From the cell containing the given text, extract its center point as [x, y] coordinate. 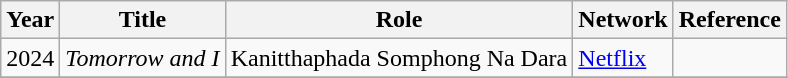
Kanitthaphada Somphong Na Dara [399, 58]
Tomorrow and I [142, 58]
Netflix [623, 58]
Title [142, 20]
Role [399, 20]
2024 [30, 58]
Year [30, 20]
Reference [730, 20]
Network [623, 20]
